Locate the cell with the specified text and output its (x, y) center coordinate. 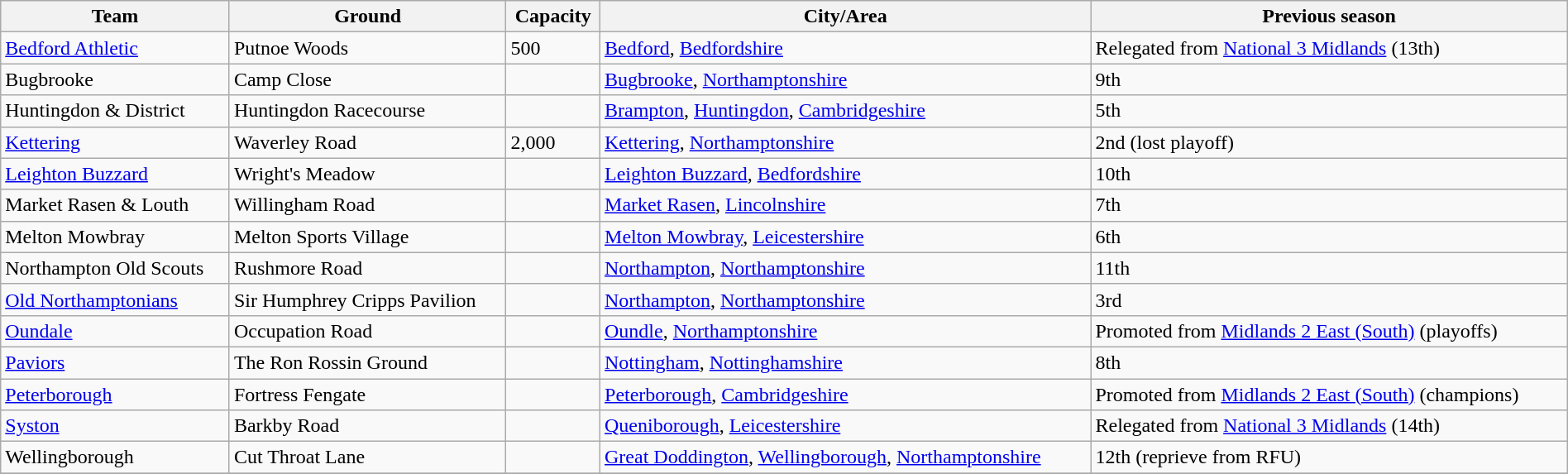
Bedford, Bedfordshire (845, 48)
Peterborough (116, 395)
Northampton Old Scouts (116, 268)
Bedford Athletic (116, 48)
Occupation Road (367, 331)
2nd (lost playoff) (1329, 142)
Brampton, Huntingdon, Cambridgeshire (845, 111)
2,000 (553, 142)
Bugbrooke (116, 79)
12th (reprieve from RFU) (1329, 457)
7th (1329, 205)
9th (1329, 79)
Kettering, Northamptonshire (845, 142)
Old Northamptonians (116, 299)
Huntingdon & District (116, 111)
Putnoe Woods (367, 48)
The Ron Rossin Ground (367, 362)
Cut Throat Lane (367, 457)
Melton Mowbray, Leicestershire (845, 237)
Melton Sports Village (367, 237)
8th (1329, 362)
Ground (367, 17)
Huntingdon Racecourse (367, 111)
Barkby Road (367, 426)
Wellingborough (116, 457)
Promoted from Midlands 2 East (South) (playoffs) (1329, 331)
Paviors (116, 362)
Team (116, 17)
Camp Close (367, 79)
Capacity (553, 17)
Relegated from National 3 Midlands (13th) (1329, 48)
10th (1329, 174)
Market Rasen, Lincolnshire (845, 205)
Nottingham, Nottinghamshire (845, 362)
5th (1329, 111)
Relegated from National 3 Midlands (14th) (1329, 426)
Previous season (1329, 17)
Bugbrooke, Northamptonshire (845, 79)
Willingham Road (367, 205)
3rd (1329, 299)
Rushmore Road (367, 268)
Market Rasen & Louth (116, 205)
11th (1329, 268)
Wright's Meadow (367, 174)
6th (1329, 237)
Fortress Fengate (367, 395)
500 (553, 48)
Leighton Buzzard, Bedfordshire (845, 174)
Promoted from Midlands 2 East (South) (champions) (1329, 395)
Oundale (116, 331)
Leighton Buzzard (116, 174)
Great Doddington, Wellingborough, Northamptonshire (845, 457)
Melton Mowbray (116, 237)
Syston (116, 426)
Sir Humphrey Cripps Pavilion (367, 299)
Queniborough, Leicestershire (845, 426)
Kettering (116, 142)
Waverley Road (367, 142)
Peterborough, Cambridgeshire (845, 395)
City/Area (845, 17)
Oundle, Northamptonshire (845, 331)
